Find where the given text appears and provide that cell's center as (X, Y) coordinate. 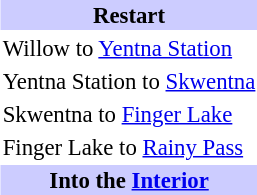
Into the Interior (129, 180)
Finger Lake to Rainy Pass (129, 147)
Yentna Station to Skwentna (129, 81)
Skwentna to Finger Lake (129, 114)
Restart (129, 15)
Willow to Yentna Station (129, 48)
